For the text-containing cell, return its midpoint in (x, y) coordinate format. 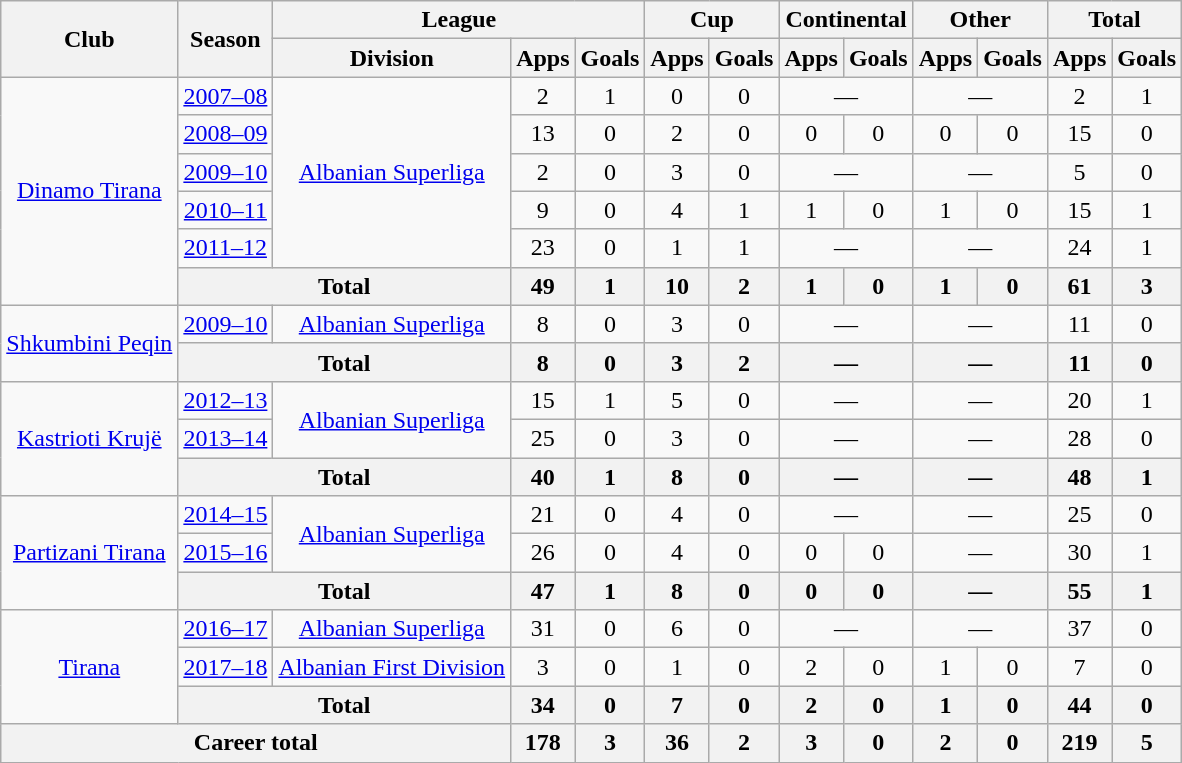
6 (677, 629)
61 (1079, 286)
55 (1079, 591)
21 (543, 515)
10 (677, 286)
40 (543, 477)
2010–11 (226, 210)
2008–09 (226, 134)
49 (543, 286)
37 (1079, 629)
13 (543, 134)
Division (392, 58)
31 (543, 629)
Cup (712, 20)
Season (226, 39)
Albanian First Division (392, 667)
Dinamo Tirana (90, 191)
Career total (256, 743)
34 (543, 705)
24 (1079, 248)
26 (543, 553)
47 (543, 591)
44 (1079, 705)
Partizani Tirana (90, 553)
2012–13 (226, 400)
Other (980, 20)
36 (677, 743)
2016–17 (226, 629)
30 (1079, 553)
Shkumbini Peqin (90, 343)
2007–08 (226, 96)
2013–14 (226, 438)
League (459, 20)
Kastrioti Krujë (90, 438)
28 (1079, 438)
2015–16 (226, 553)
23 (543, 248)
2011–12 (226, 248)
2014–15 (226, 515)
20 (1079, 400)
Continental (846, 20)
48 (1079, 477)
178 (543, 743)
Tirana (90, 667)
9 (543, 210)
219 (1079, 743)
Club (90, 39)
2017–18 (226, 667)
